From the cell containing the given text, extract its center point as [X, Y] coordinate. 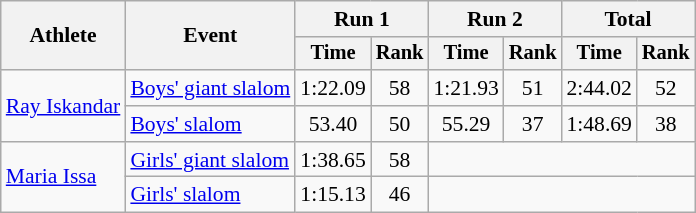
1:22.09 [332, 88]
50 [400, 124]
Run 1 [362, 19]
2:44.02 [598, 88]
53.40 [332, 124]
Ray Iskandar [64, 106]
Boys' giant slalom [210, 88]
1:48.69 [598, 124]
52 [666, 88]
Event [210, 36]
1:38.65 [332, 160]
Run 2 [494, 19]
Girls' slalom [210, 195]
55.29 [466, 124]
46 [400, 195]
1:15.13 [332, 195]
1:21.93 [466, 88]
Boys' slalom [210, 124]
Girls' giant slalom [210, 160]
38 [666, 124]
Athlete [64, 36]
Total [628, 19]
37 [533, 124]
51 [533, 88]
Maria Issa [64, 178]
